Return (X, Y) of the center of cell containing provided text 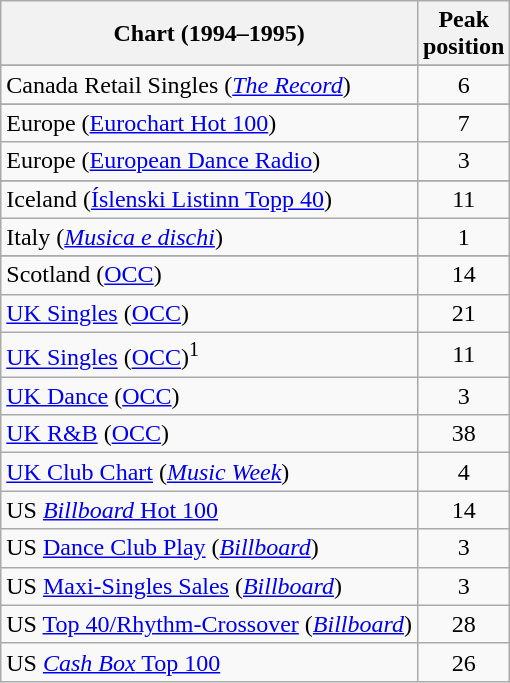
7 (463, 123)
Peakposition (463, 34)
US Cash Box Top 100 (210, 662)
UK Club Chart (Music Week) (210, 472)
Scotland (OCC) (210, 275)
UK R&B (OCC) (210, 434)
UK Singles (OCC)1 (210, 354)
US Top 40/Rhythm-Crossover (Billboard) (210, 624)
38 (463, 434)
Canada Retail Singles (The Record) (210, 85)
26 (463, 662)
1 (463, 237)
UK Dance (OCC) (210, 396)
Chart (1994–1995) (210, 34)
Europe (European Dance Radio) (210, 161)
21 (463, 313)
US Maxi-Singles Sales (Billboard) (210, 586)
4 (463, 472)
Iceland (Íslenski Listinn Topp 40) (210, 199)
US Billboard Hot 100 (210, 510)
28 (463, 624)
US Dance Club Play (Billboard) (210, 548)
Europe (Eurochart Hot 100) (210, 123)
6 (463, 85)
UK Singles (OCC) (210, 313)
Italy (Musica e dischi) (210, 237)
